Provide the [X, Y] coordinate of the cell's center where the given text is located.  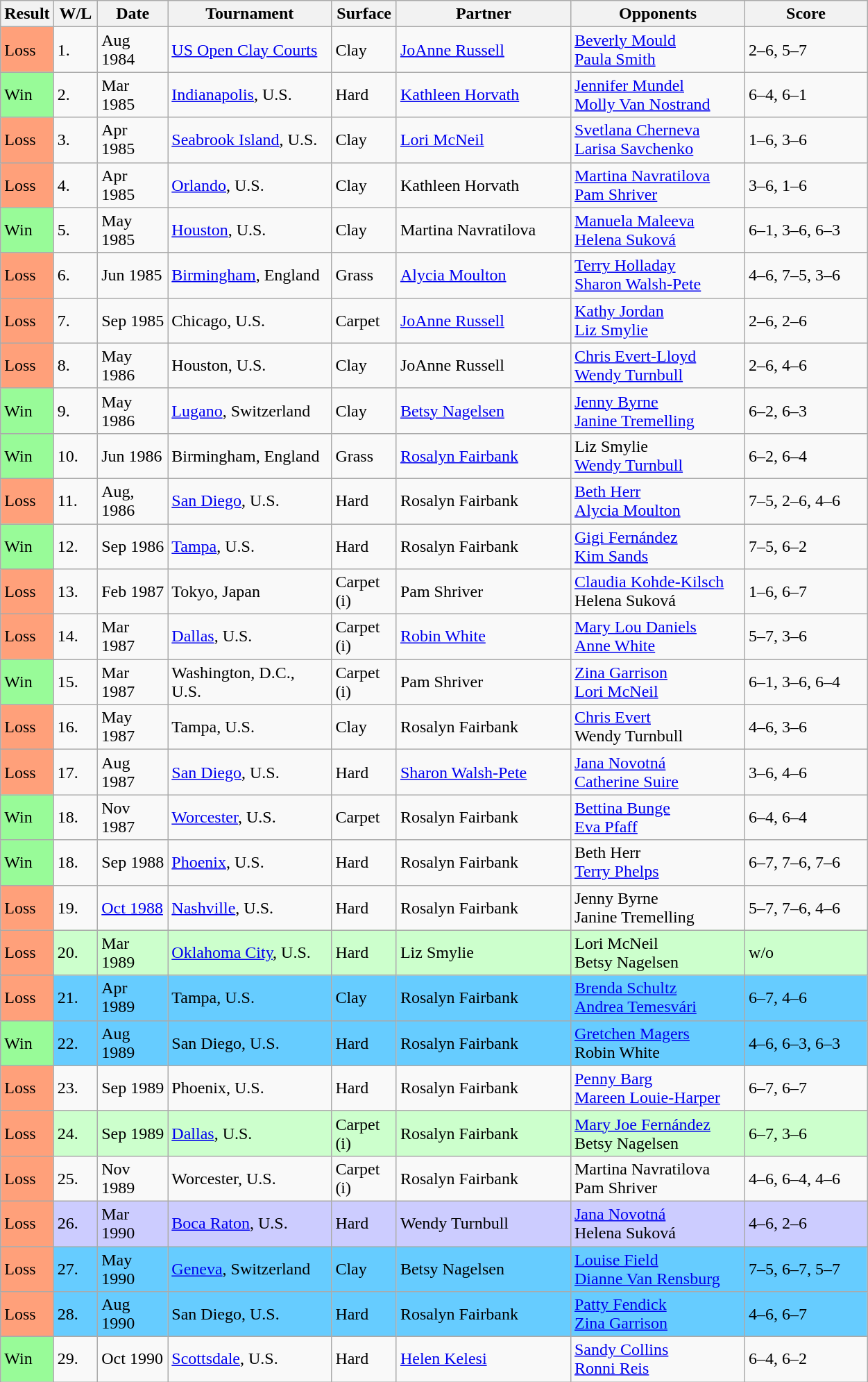
Washington, D.C., U.S. [250, 682]
Sharon Walsh-Pete [483, 772]
5–7, 3–6 [806, 637]
Partner [483, 14]
27. [76, 1269]
1–6, 6–7 [806, 591]
15. [76, 682]
23. [76, 1088]
Beth Herr Terry Phelps [658, 862]
W/L [76, 14]
Lori McNeil Betsy Nagelsen [658, 952]
25. [76, 1179]
Jana Novotná Catherine Suire [658, 772]
4–6, 7–5, 3–6 [806, 275]
6–7, 4–6 [806, 998]
Jun 1986 [133, 455]
5. [76, 230]
28. [76, 1315]
6–7, 6–7 [806, 1088]
7–5, 6–2 [806, 546]
Kathy Jordan Liz Smylie [658, 321]
Oct 1990 [133, 1359]
11. [76, 501]
Sep 1986 [133, 546]
Oklahoma City, U.S. [250, 952]
Aug 1984 [133, 50]
Gigi Fernández Kim Sands [658, 546]
12. [76, 546]
Tournament [250, 14]
Chris Evert-Lloyd Wendy Turnbull [658, 365]
13. [76, 591]
Terry Holladay Sharon Walsh-Pete [658, 275]
3–6, 1–6 [806, 185]
Manuela Maleeva Helena Suková [658, 230]
Score [806, 14]
7–5, 2–6, 4–6 [806, 501]
May 1990 [133, 1269]
Sep 1985 [133, 321]
16. [76, 727]
w/o [806, 952]
US Open Clay Courts [250, 50]
Aug 1990 [133, 1315]
Mary Lou Daniels Anne White [658, 637]
6–1, 3–6, 6–4 [806, 682]
Liz Smylie Wendy Turnbull [658, 455]
Wendy Turnbull [483, 1223]
21. [76, 998]
20. [76, 952]
8. [76, 365]
4–6, 6–7 [806, 1315]
Lugano, Switzerland [250, 411]
Louise Field Dianne Van Rensburg [658, 1269]
17. [76, 772]
4–6, 6–4, 4–6 [806, 1179]
14. [76, 637]
6–4, 6–2 [806, 1359]
2–6, 2–6 [806, 321]
3–6, 4–6 [806, 772]
Date [133, 14]
Boca Raton, U.S. [250, 1223]
Robin White [483, 637]
6–2, 6–3 [806, 411]
4. [76, 185]
Apr 1989 [133, 998]
1. [76, 50]
Aug, 1986 [133, 501]
6–4, 6–1 [806, 94]
Nov 1987 [133, 818]
Chicago, U.S. [250, 321]
19. [76, 908]
Zina Garrison Lori McNeil [658, 682]
Opponents [658, 14]
Scottsdale, U.S. [250, 1359]
Lori McNeil [483, 140]
4–6, 2–6 [806, 1223]
3. [76, 140]
Surface [364, 14]
7–5, 6–7, 5–7 [806, 1269]
4–6, 3–6 [806, 727]
Aug 1987 [133, 772]
2–6, 4–6 [806, 365]
Aug 1989 [133, 1043]
Claudia Kohde-Kilsch Helena Suková [658, 591]
Patty Fendick Zina Garrison [658, 1315]
Sep 1988 [133, 862]
Tokyo, Japan [250, 591]
2–6, 5–7 [806, 50]
26. [76, 1223]
Mar 1990 [133, 1223]
6–7, 3–6 [806, 1133]
6. [76, 275]
Sandy Collins Ronni Reis [658, 1359]
2. [76, 94]
Nov 1989 [133, 1179]
May 1985 [133, 230]
6–2, 6–4 [806, 455]
4–6, 6–3, 6–3 [806, 1043]
Orlando, U.S. [250, 185]
Seabrook Island, U.S. [250, 140]
10. [76, 455]
Jun 1985 [133, 275]
22. [76, 1043]
Nashville, U.S. [250, 908]
Oct 1988 [133, 908]
Penny Barg Mareen Louie-Harper [658, 1088]
Gretchen Magers Robin White [658, 1043]
Svetlana Cherneva Larisa Savchenko [658, 140]
Beverly Mould Paula Smith [658, 50]
Chris Evert Wendy Turnbull [658, 727]
Beth Herr Alycia Moulton [658, 501]
6–4, 6–4 [806, 818]
Geneva, Switzerland [250, 1269]
Bettina Bunge Eva Pfaff [658, 818]
1–6, 3–6 [806, 140]
Feb 1987 [133, 591]
6–7, 7–6, 7–6 [806, 862]
Alycia Moulton [483, 275]
9. [76, 411]
May 1987 [133, 727]
6–1, 3–6, 6–3 [806, 230]
24. [76, 1133]
5–7, 7–6, 4–6 [806, 908]
Result [27, 14]
Brenda Schultz Andrea Temesvári [658, 998]
Martina Navratilova [483, 230]
Indianapolis, U.S. [250, 94]
29. [76, 1359]
Mary Joe Fernández Betsy Nagelsen [658, 1133]
Helen Kelesi [483, 1359]
Jennifer Mundel Molly Van Nostrand [658, 94]
Jana Novotná Helena Suková [658, 1223]
7. [76, 321]
Mar 1985 [133, 94]
Mar 1989 [133, 952]
Liz Smylie [483, 952]
